Pinpoint the cell where the given text exists, returning its (x, y) midpoint coordinate. 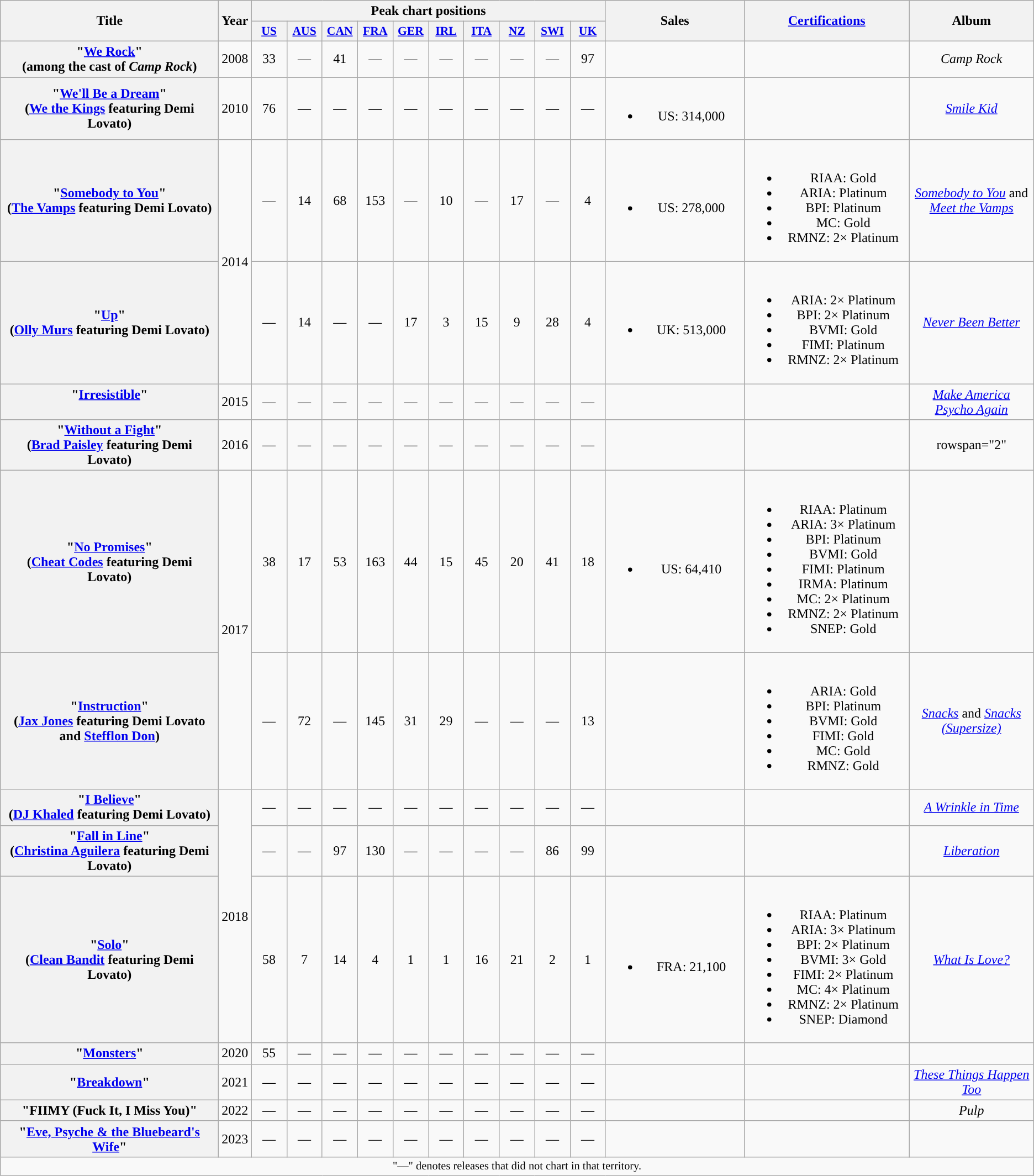
US: 64,410 (675, 561)
153 (375, 201)
2015 (235, 402)
45 (482, 561)
Camp Rock (971, 59)
SWI (552, 31)
"Monsters" (109, 1053)
86 (552, 851)
21 (517, 959)
2016 (235, 445)
"Instruction"(Jax Jones featuring Demi Lovato and Stefflon Don) (109, 721)
"No Promises" (Cheat Codes featuring Demi Lovato) (109, 561)
145 (375, 721)
"Somebody to You"(The Vamps featuring Demi Lovato) (109, 201)
38 (269, 561)
US: 278,000 (675, 201)
Liberation (971, 851)
Title (109, 21)
2020 (235, 1053)
76 (269, 108)
"FIIMY (Fuck It, I Miss You)" (109, 1110)
UK (588, 31)
CAN (340, 31)
Somebody to You and Meet the Vamps (971, 201)
13 (588, 721)
33 (269, 59)
55 (269, 1053)
"Fall in Line"(Christina Aguilera featuring Demi Lovato) (109, 851)
163 (375, 561)
US: 314,000 (675, 108)
"Breakdown" (109, 1082)
Certifications (826, 21)
Snacks and Snacks (Supersize) (971, 721)
53 (340, 561)
Peak chart positions (429, 11)
"Irresistible" (109, 402)
28 (552, 323)
AUS (304, 31)
A Wrinkle in Time (971, 808)
2 (552, 959)
FRA (375, 31)
31 (410, 721)
58 (269, 959)
ITA (482, 31)
"Without a Fight" (Brad Paisley featuring Demi Lovato) (109, 445)
Pulp (971, 1110)
2018 (235, 916)
"Up" (Olly Murs featuring Demi Lovato) (109, 323)
Never Been Better (971, 323)
GER (410, 31)
16 (482, 959)
2014 (235, 262)
29 (446, 721)
US (269, 31)
RIAA: PlatinumARIA: 3× PlatinumBPI: PlatinumBVMI: GoldFIMI: PlatinumIRMA: PlatinumMC: 2× PlatinumRMNZ: 2× PlatinumSNEP: Gold (826, 561)
7 (304, 959)
UK: 513,000 (675, 323)
"—" denotes releases that did not chart in that territory. (517, 1166)
rowspan="2" (971, 445)
20 (517, 561)
"I Believe"(DJ Khaled featuring Demi Lovato) (109, 808)
44 (410, 561)
FRA: 21,100 (675, 959)
NZ (517, 31)
18 (588, 561)
72 (304, 721)
Smile Kid (971, 108)
2021 (235, 1082)
130 (375, 851)
2017 (235, 630)
99 (588, 851)
"We'll Be a Dream"(We the Kings featuring Demi Lovato) (109, 108)
RIAA: GoldARIA: PlatinumBPI: PlatinumMC: GoldRMNZ: 2× Platinum (826, 201)
2010 (235, 108)
2023 (235, 1139)
These Things Happen Too (971, 1082)
3 (446, 323)
ARIA: GoldBPI: PlatinumBVMI: GoldFIMI: GoldMC: GoldRMNZ: Gold (826, 721)
Make America Psycho Again (971, 402)
9 (517, 323)
"Solo"(Clean Bandit featuring Demi Lovato) (109, 959)
"Eve, Psyche & the Bluebeard's Wife" (109, 1139)
What Is Love? (971, 959)
2022 (235, 1110)
10 (446, 201)
IRL (446, 31)
Sales (675, 21)
Album (971, 21)
2008 (235, 59)
ARIA: 2× PlatinumBPI: 2× PlatinumBVMI: GoldFIMI: PlatinumRMNZ: 2× Platinum (826, 323)
Year (235, 21)
RIAA: PlatinumARIA: 3× PlatinumBPI: 2× PlatinumBVMI: 3× GoldFIMI: 2× PlatinumMC: 4× PlatinumRMNZ: 2× PlatinumSNEP: Diamond (826, 959)
68 (340, 201)
"We Rock"(among the cast of Camp Rock) (109, 59)
